For the text-containing cell, return its midpoint in [x, y] coordinate format. 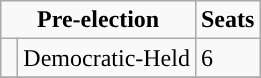
Democratic-Held [107, 58]
Seats [227, 20]
Pre-election [98, 20]
6 [227, 58]
